From the cell containing the given text, extract its center point as [x, y] coordinate. 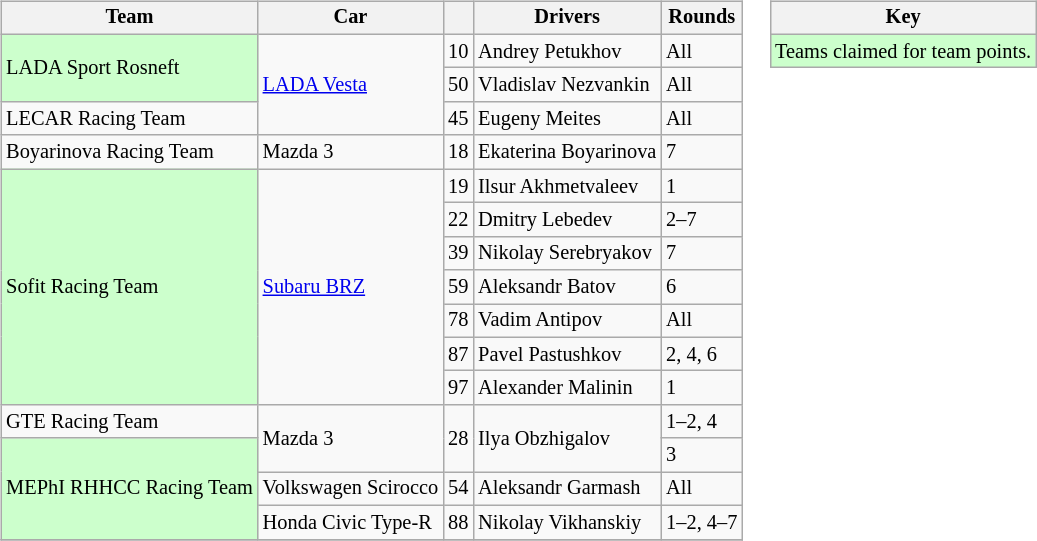
Pavel Pastushkov [567, 354]
MEPhI RHHCC Racing Team [129, 488]
54 [458, 489]
3 [702, 455]
Vadim Antipov [567, 321]
10 [458, 51]
88 [458, 522]
39 [458, 253]
Ilya Obzhigalov [567, 438]
Alexander Malinin [567, 388]
Team [129, 18]
LECAR Racing Team [129, 119]
Subaru BRZ [350, 287]
Aleksandr Batov [567, 287]
Rounds [702, 18]
Boyarinova Racing Team [129, 152]
LADA Sport Rosneft [129, 68]
1–2, 4–7 [702, 522]
Teams claimed for team points. [903, 51]
Dmitry Lebedev [567, 220]
Key [903, 18]
97 [458, 388]
45 [458, 119]
Vladislav Nezvankin [567, 85]
78 [458, 321]
Ekaterina Boyarinova [567, 152]
28 [458, 438]
2–7 [702, 220]
2, 4, 6 [702, 354]
Aleksandr Garmash [567, 489]
GTE Racing Team [129, 422]
LADA Vesta [350, 84]
18 [458, 152]
Sofit Racing Team [129, 287]
50 [458, 85]
22 [458, 220]
Andrey Petukhov [567, 51]
Eugeny Meites [567, 119]
Nikolay Serebryakov [567, 253]
1–2, 4 [702, 422]
Ilsur Akhmetvaleev [567, 186]
Honda Civic Type-R [350, 522]
Nikolay Vikhanskiy [567, 522]
59 [458, 287]
87 [458, 354]
Car [350, 18]
Volkswagen Scirocco [350, 489]
6 [702, 287]
19 [458, 186]
Drivers [567, 18]
